Provide the (X, Y) coordinate of the cell's center where the given text is located.  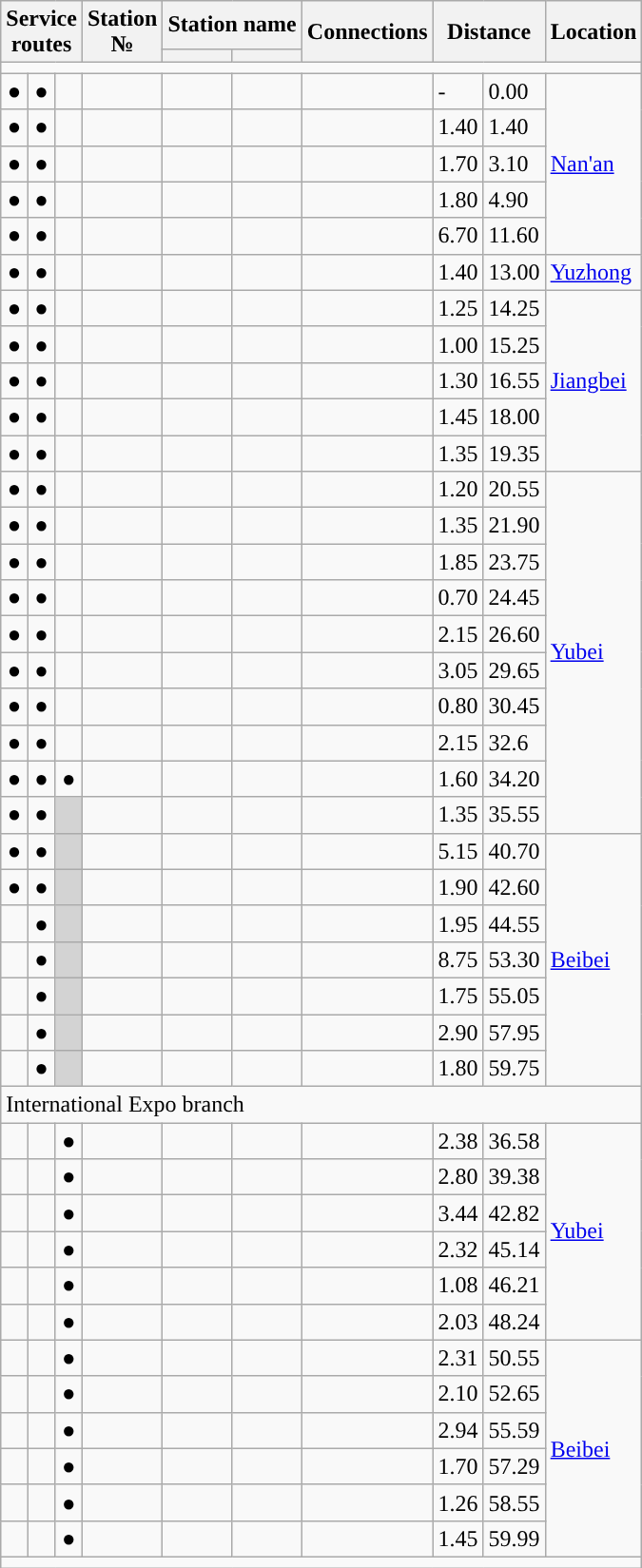
Location (593, 32)
2.03 (458, 1322)
1.26 (458, 1502)
57.29 (514, 1466)
1.95 (458, 923)
5.15 (458, 851)
3.05 (458, 670)
30.45 (514, 707)
8.75 (458, 959)
32.6 (514, 743)
1.25 (458, 308)
40.70 (514, 851)
2.10 (458, 1394)
58.55 (514, 1502)
2.90 (458, 1032)
3.10 (514, 164)
1.90 (458, 887)
57.95 (514, 1032)
2.31 (458, 1358)
Serviceroutes (42, 32)
1.85 (458, 562)
1.08 (458, 1286)
16.55 (514, 380)
Jiangbei (593, 380)
Station name (232, 25)
Distance (489, 32)
4.90 (514, 200)
55.05 (514, 996)
1.00 (458, 344)
2.38 (458, 1141)
18.00 (514, 416)
- (458, 91)
59.99 (514, 1539)
19.35 (514, 454)
42.60 (514, 887)
24.45 (514, 598)
34.20 (514, 779)
Station№ (122, 32)
46.21 (514, 1286)
53.30 (514, 959)
2.32 (458, 1249)
International Expo branch (321, 1105)
35.55 (514, 815)
0.70 (458, 598)
44.55 (514, 923)
0.80 (458, 707)
26.60 (514, 634)
55.59 (514, 1430)
52.65 (514, 1394)
2.80 (458, 1177)
50.55 (514, 1358)
23.75 (514, 562)
11.60 (514, 236)
1.60 (458, 779)
6.70 (458, 236)
39.38 (514, 1177)
1.20 (458, 490)
14.25 (514, 308)
Yuzhong (593, 272)
13.00 (514, 272)
3.44 (458, 1213)
2.94 (458, 1430)
Nan'an (593, 164)
48.24 (514, 1322)
21.90 (514, 526)
20.55 (514, 490)
59.75 (514, 1069)
Connections (367, 32)
42.82 (514, 1213)
15.25 (514, 344)
0.00 (514, 91)
1.30 (458, 380)
29.65 (514, 670)
1.75 (458, 996)
36.58 (514, 1141)
45.14 (514, 1249)
